Find where the given text appears and provide that cell's center as [X, Y] coordinate. 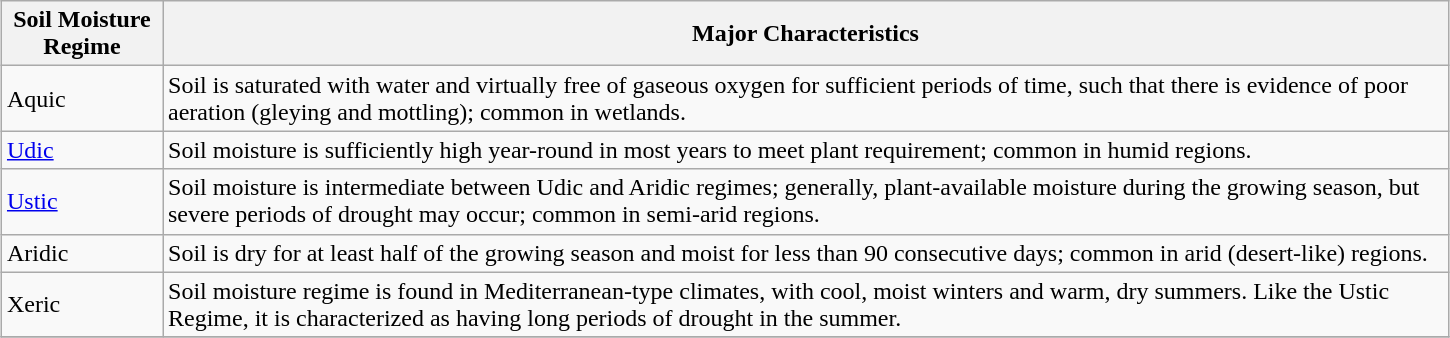
Ustic [82, 202]
Udic [82, 150]
Soil moisture is sufficiently high year-round in most years to meet plant requirement; common in humid regions. [805, 150]
Major Characteristics [805, 34]
Aquic [82, 98]
Xeric [82, 304]
Soil is dry for at least half of the growing season and moist for less than 90 consecutive days; common in arid (desert-like) regions. [805, 253]
Soil Moisture Regime [82, 34]
Aridic [82, 253]
